Pinpoint the cell where the given text exists, returning its [X, Y] midpoint coordinate. 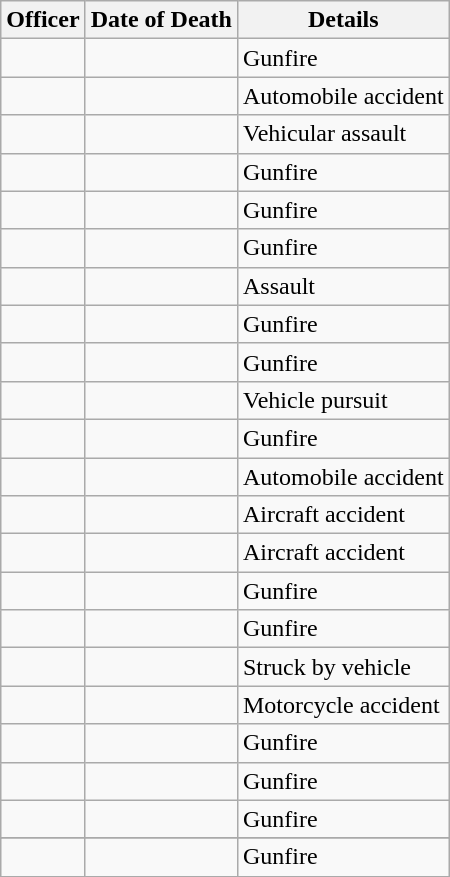
Struck by vehicle [343, 667]
Motorcycle accident [343, 705]
Vehicular assault [343, 134]
Officer [43, 20]
Assault [343, 286]
Date of Death [161, 20]
Details [343, 20]
Vehicle pursuit [343, 400]
